Output the (x, y) coordinate of the center of the cell containing the given text.  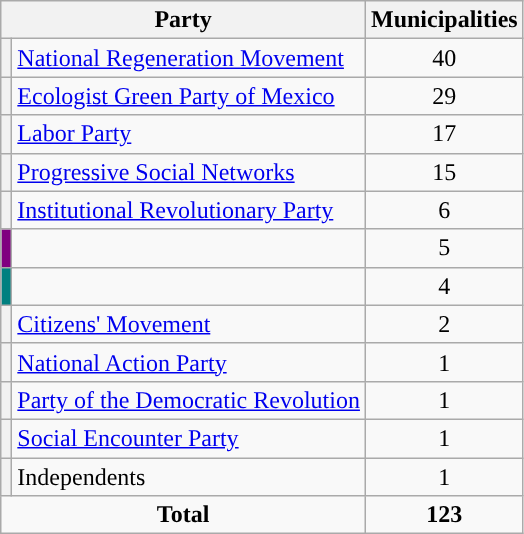
Institutional Revolutionary Party (189, 210)
Party of the Democratic Revolution (189, 400)
123 (444, 515)
Citizens' Movement (189, 324)
Independents (189, 477)
Social Encounter Party (189, 438)
Party (184, 20)
Total (184, 515)
29 (444, 96)
15 (444, 172)
National Regeneration Movement (189, 58)
6 (444, 210)
2 (444, 324)
Progressive Social Networks (189, 172)
Municipalities (444, 20)
Labor Party (189, 134)
17 (444, 134)
5 (444, 248)
4 (444, 286)
Ecologist Green Party of Mexico (189, 96)
National Action Party (189, 362)
40 (444, 58)
